For the text-containing cell, return its midpoint in (X, Y) coordinate format. 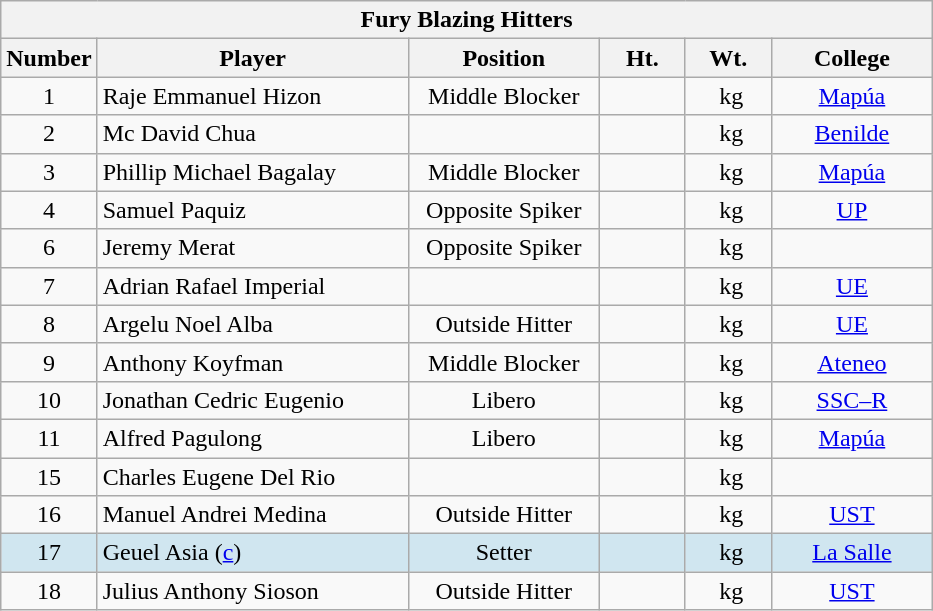
Number (49, 58)
Samuel Paquiz (252, 210)
2 (49, 134)
8 (49, 324)
Position (504, 58)
Ateneo (852, 362)
UP (852, 210)
Jonathan Cedric Eugenio (252, 400)
4 (49, 210)
Setter (504, 553)
6 (49, 248)
11 (49, 438)
Charles Eugene Del Rio (252, 477)
Alfred Pagulong (252, 438)
Adrian Rafael Imperial (252, 286)
Player (252, 58)
Geuel Asia (c) (252, 553)
Julius Anthony Sioson (252, 591)
10 (49, 400)
Anthony Koyfman (252, 362)
Phillip Michael Bagalay (252, 172)
9 (49, 362)
Wt. (728, 58)
Argelu Noel Alba (252, 324)
3 (49, 172)
College (852, 58)
La Salle (852, 553)
Raje Emmanuel Hizon (252, 96)
15 (49, 477)
Fury Blazing Hitters (467, 20)
Jeremy Merat (252, 248)
Ht. (642, 58)
7 (49, 286)
Mc David Chua (252, 134)
17 (49, 553)
Manuel Andrei Medina (252, 515)
16 (49, 515)
18 (49, 591)
1 (49, 96)
Benilde (852, 134)
SSC–R (852, 400)
